Determine the (x, y) coordinate at the center of the cell enclosing the given text.  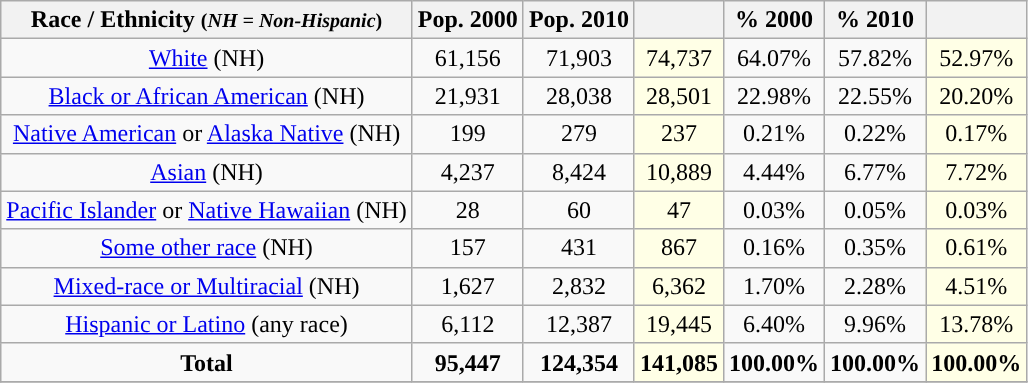
Pop. 2000 (468, 20)
867 (678, 248)
57.82% (876, 58)
Race / Ethnicity (NH = Non-Hispanic) (207, 20)
Total (207, 362)
0.17% (976, 134)
6,112 (468, 324)
% 2000 (774, 20)
Mixed-race or Multiracial (NH) (207, 286)
237 (678, 134)
157 (468, 248)
61,156 (468, 58)
124,354 (578, 362)
4.51% (976, 286)
6.77% (876, 172)
12,387 (578, 324)
199 (468, 134)
Hispanic or Latino (any race) (207, 324)
% 2010 (876, 20)
Native American or Alaska Native (NH) (207, 134)
White (NH) (207, 58)
0.21% (774, 134)
21,931 (468, 96)
95,447 (468, 362)
0.05% (876, 210)
0.61% (976, 248)
4,237 (468, 172)
28,501 (678, 96)
19,445 (678, 324)
10,889 (678, 172)
13.78% (976, 324)
4.44% (774, 172)
1,627 (468, 286)
8,424 (578, 172)
71,903 (578, 58)
Black or African American (NH) (207, 96)
52.97% (976, 58)
6.40% (774, 324)
141,085 (678, 362)
1.70% (774, 286)
0.16% (774, 248)
6,362 (678, 286)
60 (578, 210)
0.22% (876, 134)
64.07% (774, 58)
20.20% (976, 96)
28,038 (578, 96)
Some other race (NH) (207, 248)
431 (578, 248)
279 (578, 134)
7.72% (976, 172)
0.35% (876, 248)
47 (678, 210)
2.28% (876, 286)
2,832 (578, 286)
22.55% (876, 96)
9.96% (876, 324)
22.98% (774, 96)
Pop. 2010 (578, 20)
Pacific Islander or Native Hawaiian (NH) (207, 210)
Asian (NH) (207, 172)
74,737 (678, 58)
28 (468, 210)
